Capture the cell that displays the provided text and extract its (x, y) central coordinate. 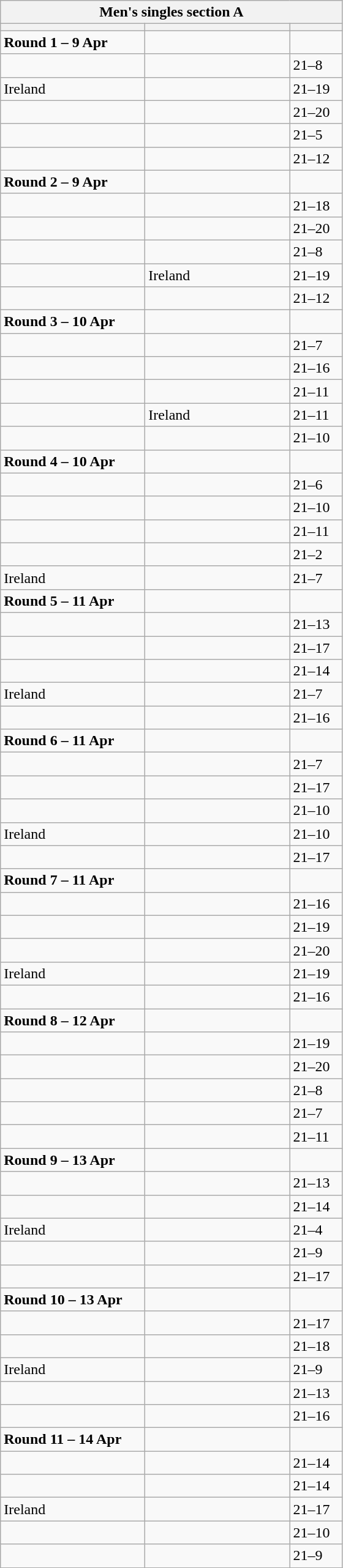
21–6 (316, 485)
Men's singles section A (171, 12)
Round 2 – 9 Apr (73, 182)
Round 5 – 11 Apr (73, 601)
Round 6 – 11 Apr (73, 741)
Round 3 – 10 Apr (73, 322)
21–2 (316, 554)
Round 4 – 10 Apr (73, 461)
Round 11 – 14 Apr (73, 1440)
Round 7 – 11 Apr (73, 880)
Round 9 – 13 Apr (73, 1160)
21–5 (316, 135)
Round 1 – 9 Apr (73, 42)
21–4 (316, 1230)
Round 10 – 13 Apr (73, 1299)
Round 8 – 12 Apr (73, 1020)
